Provide the (x, y) coordinate of the cell's center where the given text is located.  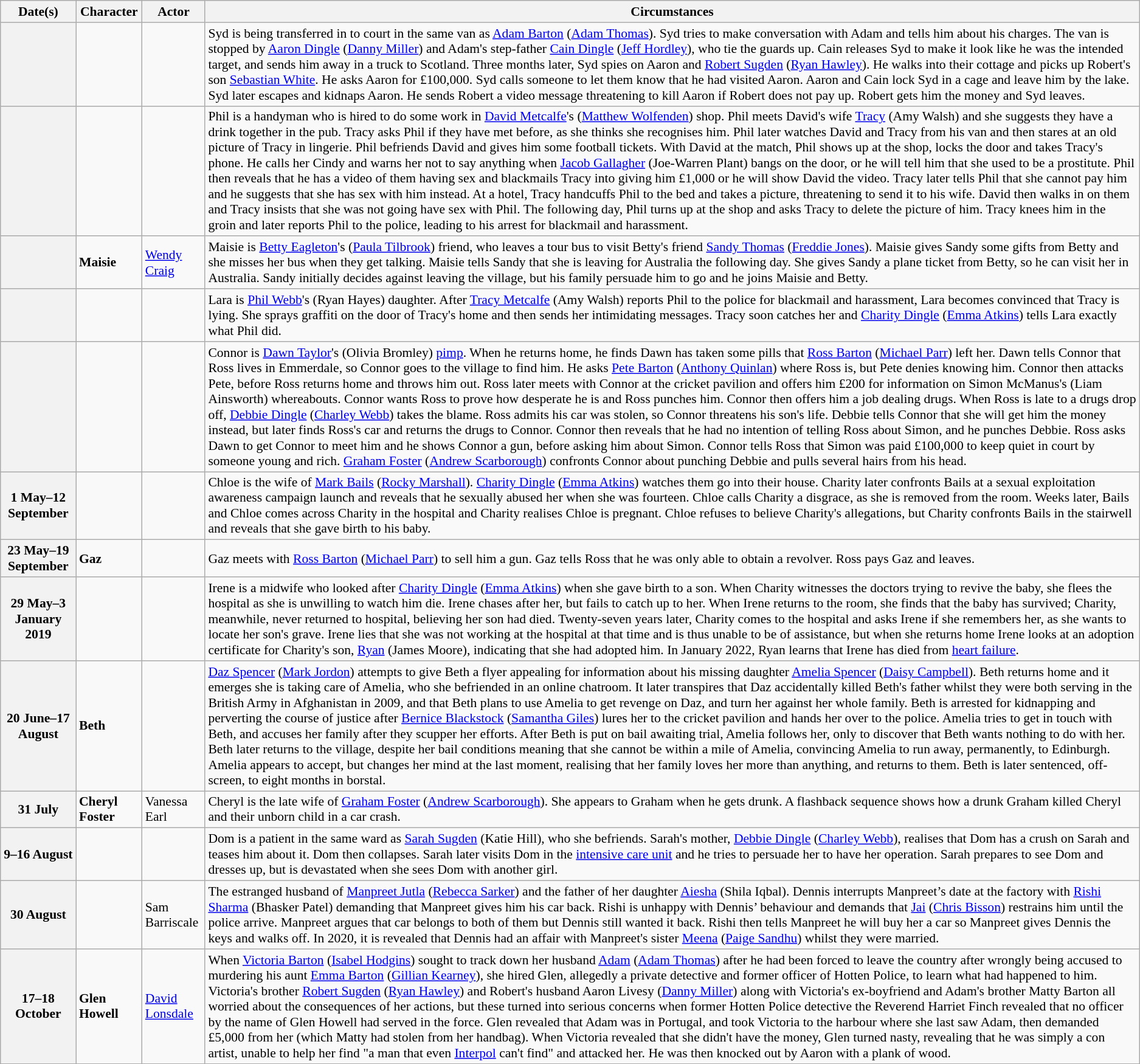
Date(s) (38, 12)
29 May–3 January 2019 (38, 619)
Maisie (109, 263)
Actor (174, 12)
Vanessa Earl (174, 810)
Sam Barriscale (174, 915)
17–18 October (38, 1007)
1 May–12 September (38, 506)
Glen Howell (109, 1007)
Gaz meets with Ross Barton (Michael Parr) to sell him a gun. Gaz tells Ross that he was only able to obtain a revolver. Ross pays Gaz and leaves. (672, 558)
Character (109, 12)
9–16 August (38, 855)
Beth (109, 726)
31 July (38, 810)
Gaz (109, 558)
20 June–17 August (38, 726)
Cheryl Foster (109, 810)
Wendy Craig (174, 263)
30 August (38, 915)
23 May–19 September (38, 558)
Circumstances (672, 12)
David Lonsdale (174, 1007)
